Pinpoint the cell where the given text exists, returning its (x, y) midpoint coordinate. 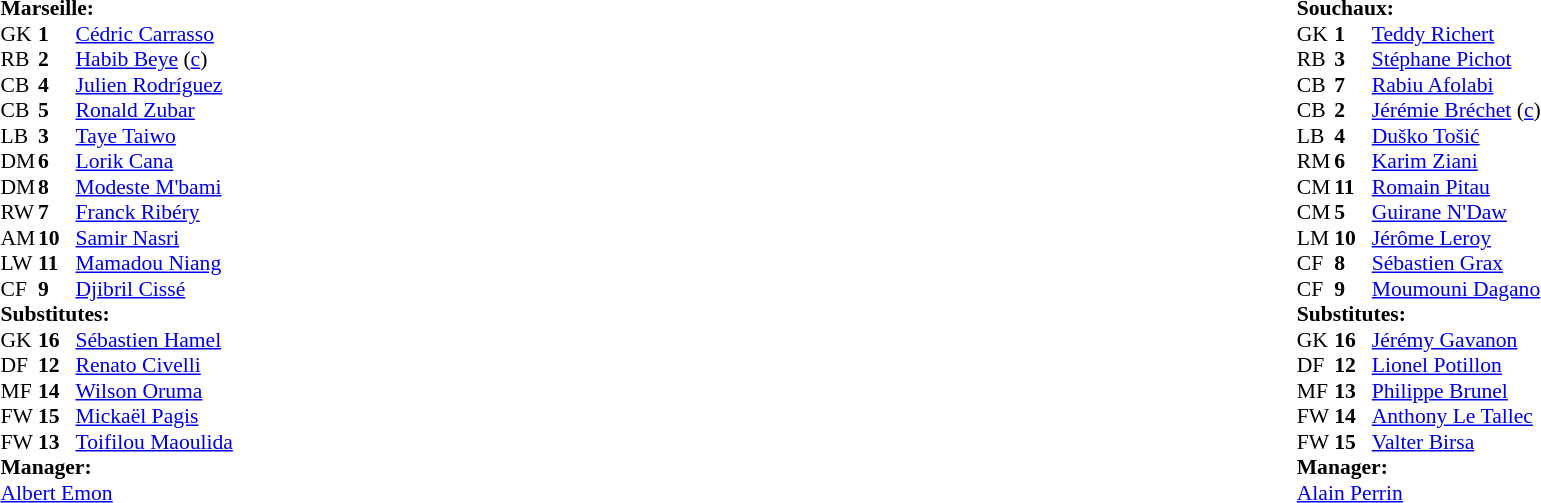
LW (19, 263)
Mamadou Niang (154, 263)
Mickaël Pagis (154, 417)
Samir Nasri (154, 238)
Toifilou Maoulida (154, 442)
Jérémie Bréchet (c) (1456, 111)
Franck Ribéry (154, 213)
AM (19, 238)
Jérôme Leroy (1456, 238)
Lionel Potillon (1456, 365)
Moumouni Dagano (1456, 289)
Duško Tošić (1456, 136)
Wilson Oruma (154, 391)
RM (1316, 161)
Rabiu Afolabi (1456, 85)
Anthony Le Tallec (1456, 417)
Sébastien Grax (1456, 263)
Renato Civelli (154, 365)
Cédric Carrasso (154, 34)
Jérémy Gavanon (1456, 340)
Philippe Brunel (1456, 391)
Habib Beye (c) (154, 59)
Modeste M'bami (154, 187)
Karim Ziani (1456, 161)
LM (1316, 238)
RW (19, 213)
Djibril Cissé (154, 289)
Ronald Zubar (154, 111)
Taye Taiwo (154, 136)
Lorik Cana (154, 161)
Julien Rodríguez (154, 85)
Guirane N'Daw (1456, 213)
Stéphane Pichot (1456, 59)
Sébastien Hamel (154, 340)
Teddy Richert (1456, 34)
Romain Pitau (1456, 187)
Valter Birsa (1456, 442)
